Provide the (X, Y) coordinate of the cell's center where the given text is located.  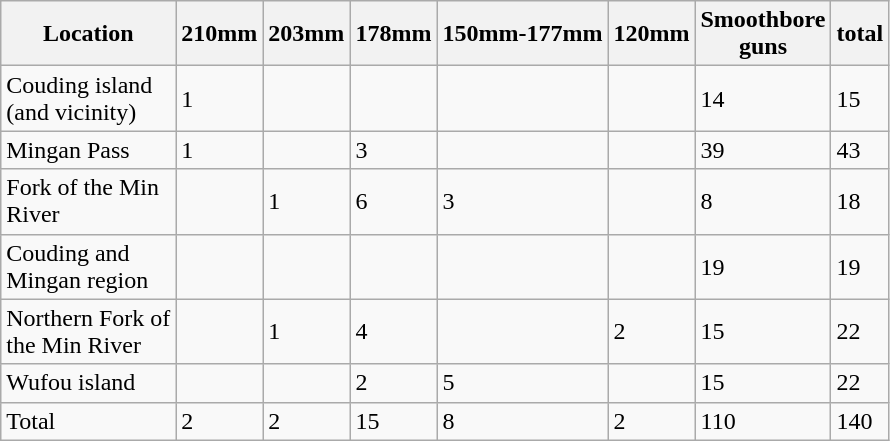
5 (522, 383)
6 (394, 202)
43 (860, 150)
Couding andMingan region (88, 266)
Wufou island (88, 383)
150mm-177mm (522, 34)
203mm (306, 34)
Mingan Pass (88, 150)
total (860, 34)
Fork of the MinRiver (88, 202)
210mm (220, 34)
Northern Fork ofthe Min River (88, 332)
39 (763, 150)
14 (763, 98)
140 (860, 421)
18 (860, 202)
178mm (394, 34)
Couding island(and vicinity) (88, 98)
Location (88, 34)
4 (394, 332)
Total (88, 421)
Smoothboreguns (763, 34)
110 (763, 421)
120mm (652, 34)
